Pinpoint the cell where the given text exists, returning its [x, y] midpoint coordinate. 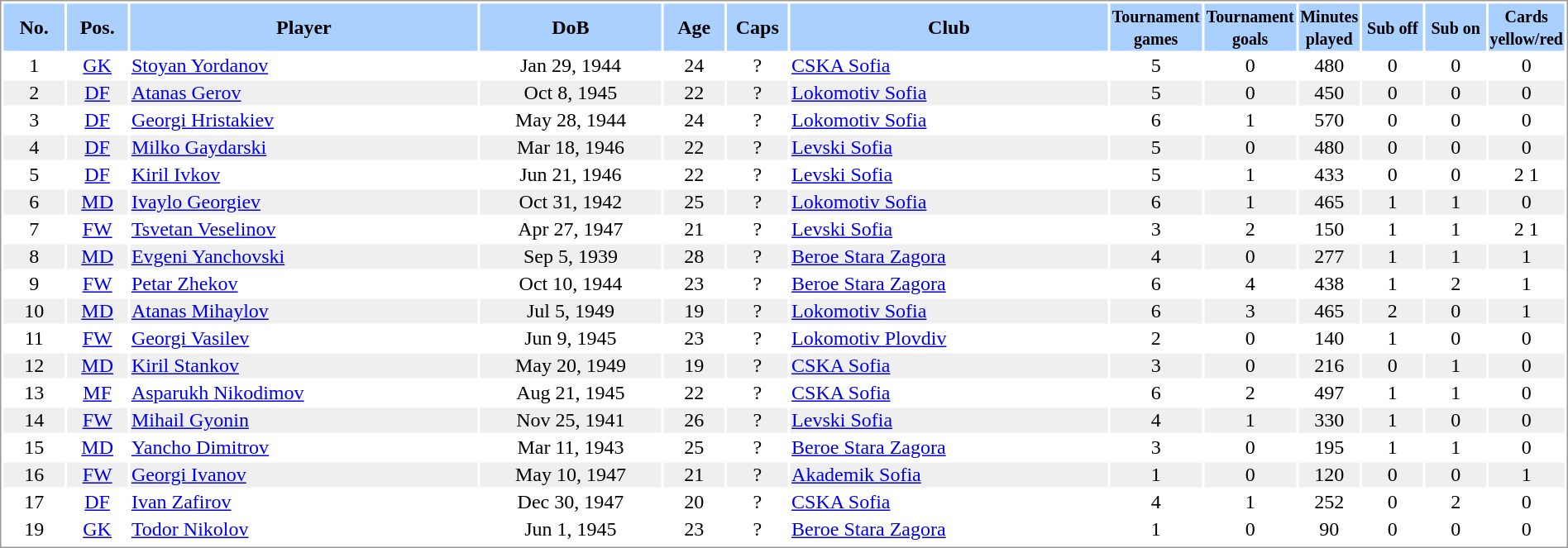
10 [33, 312]
Age [693, 26]
Kiril Ivkov [304, 174]
Jun 9, 1945 [571, 338]
Akademik Sofia [949, 475]
Stoyan Yordanov [304, 65]
570 [1329, 120]
Todor Nikolov [304, 530]
Sub on [1456, 26]
Georgi Ivanov [304, 475]
No. [33, 26]
Minutesplayed [1329, 26]
14 [33, 421]
16 [33, 475]
7 [33, 229]
Player [304, 26]
Aug 21, 1945 [571, 393]
May 10, 1947 [571, 475]
330 [1329, 421]
May 28, 1944 [571, 120]
Lokomotiv Plovdiv [949, 338]
26 [693, 421]
15 [33, 447]
Oct 8, 1945 [571, 93]
Kiril Stankov [304, 366]
Jul 5, 1949 [571, 312]
Jun 1, 1945 [571, 530]
Georgi Vasilev [304, 338]
252 [1329, 502]
Evgeni Yanchovski [304, 257]
MF [98, 393]
13 [33, 393]
Cardsyellow/red [1527, 26]
Nov 25, 1941 [571, 421]
Club [949, 26]
Oct 10, 1944 [571, 284]
Caps [758, 26]
Tsvetan Veselinov [304, 229]
Tournamentgames [1156, 26]
Yancho Dimitrov [304, 447]
Asparukh Nikodimov [304, 393]
216 [1329, 366]
Jan 29, 1944 [571, 65]
Atanas Gerov [304, 93]
Pos. [98, 26]
450 [1329, 93]
11 [33, 338]
20 [693, 502]
Milko Gaydarski [304, 148]
150 [1329, 229]
May 20, 1949 [571, 366]
9 [33, 284]
90 [1329, 530]
28 [693, 257]
Ivaylo Georgiev [304, 203]
Mihail Gyonin [304, 421]
17 [33, 502]
Tournamentgoals [1250, 26]
438 [1329, 284]
140 [1329, 338]
277 [1329, 257]
Jun 21, 1946 [571, 174]
Sub off [1393, 26]
Dec 30, 1947 [571, 502]
Ivan Zafirov [304, 502]
Apr 27, 1947 [571, 229]
Petar Zhekov [304, 284]
DoB [571, 26]
195 [1329, 447]
Georgi Hristakiev [304, 120]
Sep 5, 1939 [571, 257]
Oct 31, 1942 [571, 203]
433 [1329, 174]
Atanas Mihaylov [304, 312]
497 [1329, 393]
8 [33, 257]
Mar 11, 1943 [571, 447]
12 [33, 366]
Mar 18, 1946 [571, 148]
120 [1329, 475]
